Provide the [x, y] coordinate of the cell's center where the given text is located.  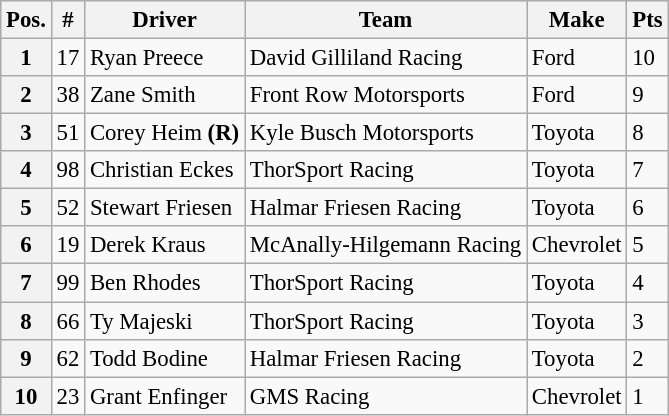
Ryan Preece [165, 58]
GMS Racing [385, 396]
Kyle Busch Motorsports [385, 133]
51 [68, 133]
Todd Bodine [165, 358]
Derek Kraus [165, 245]
David Gilliland Racing [385, 58]
23 [68, 396]
Driver [165, 20]
Pos. [26, 20]
99 [68, 283]
19 [68, 245]
52 [68, 208]
Zane Smith [165, 95]
Ben Rhodes [165, 283]
38 [68, 95]
17 [68, 58]
Ty Majeski [165, 321]
Team [385, 20]
Grant Enfinger [165, 396]
98 [68, 170]
Stewart Friesen [165, 208]
66 [68, 321]
Make [576, 20]
Corey Heim (R) [165, 133]
# [68, 20]
Front Row Motorsports [385, 95]
Pts [648, 20]
McAnally-Hilgemann Racing [385, 245]
Christian Eckes [165, 170]
62 [68, 358]
